Return [x, y] of the center of cell containing provided text 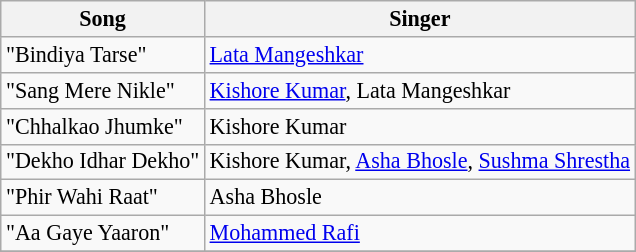
"Bindiya Tarse" [103, 54]
Song [103, 18]
Kishore Kumar [420, 126]
Lata Mangeshkar [420, 54]
"Chhalkao Jhumke" [103, 126]
"Aa Gaye Yaaron" [103, 233]
Kishore Kumar, Lata Mangeshkar [420, 90]
Singer [420, 18]
"Dekho Idhar Dekho" [103, 162]
Asha Bhosle [420, 198]
Mohammed Rafi [420, 233]
"Sang Mere Nikle" [103, 90]
Kishore Kumar, Asha Bhosle, Sushma Shrestha [420, 162]
"Phir Wahi Raat" [103, 198]
